Return the [x, y] coordinate for the center point of the cell that contains the specified text.  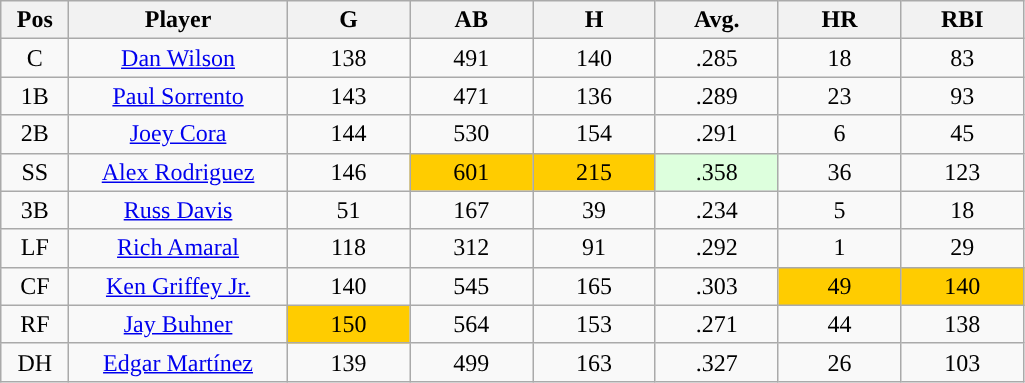
167 [472, 210]
545 [472, 286]
2B [35, 134]
Dan Wilson [178, 58]
49 [840, 286]
146 [348, 172]
165 [594, 286]
44 [840, 324]
1B [35, 96]
Player [178, 20]
139 [348, 362]
.271 [716, 324]
AB [472, 20]
312 [472, 248]
Edgar Martínez [178, 362]
RBI [962, 20]
123 [962, 172]
Alex Rodriguez [178, 172]
Paul Sorrento [178, 96]
91 [594, 248]
LF [35, 248]
23 [840, 96]
154 [594, 134]
26 [840, 362]
1 [840, 248]
CF [35, 286]
HR [840, 20]
5 [840, 210]
143 [348, 96]
150 [348, 324]
DH [35, 362]
491 [472, 58]
.303 [716, 286]
39 [594, 210]
Joey Cora [178, 134]
3B [35, 210]
601 [472, 172]
.285 [716, 58]
SS [35, 172]
Pos [35, 20]
G [348, 20]
Jay Buhner [178, 324]
.234 [716, 210]
29 [962, 248]
530 [472, 134]
.327 [716, 362]
Ken Griffey Jr. [178, 286]
RF [35, 324]
.289 [716, 96]
153 [594, 324]
93 [962, 96]
144 [348, 134]
215 [594, 172]
H [594, 20]
118 [348, 248]
Rich Amaral [178, 248]
Avg. [716, 20]
6 [840, 134]
.292 [716, 248]
36 [840, 172]
163 [594, 362]
C [35, 58]
Russ Davis [178, 210]
83 [962, 58]
51 [348, 210]
103 [962, 362]
564 [472, 324]
.291 [716, 134]
471 [472, 96]
136 [594, 96]
499 [472, 362]
45 [962, 134]
.358 [716, 172]
